Pinpoint the cell where the given text exists, returning its [X, Y] midpoint coordinate. 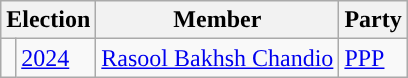
PPP [373, 58]
Party [373, 20]
Member [218, 20]
Rasool Bakhsh Chandio [218, 58]
2024 [56, 58]
Election [48, 20]
